Detect which cell encompasses the target text, then output its [X, Y] center coordinate. 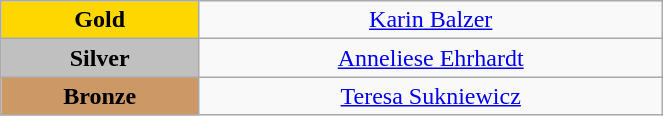
Silver [100, 58]
Teresa Sukniewicz [431, 96]
Anneliese Ehrhardt [431, 58]
Bronze [100, 96]
Gold [100, 20]
Karin Balzer [431, 20]
